For the text-containing cell, return its midpoint in (X, Y) coordinate format. 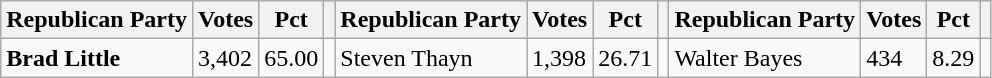
65.00 (292, 58)
434 (894, 58)
Steven Thayn (431, 58)
Walter Bayes (765, 58)
8.29 (954, 58)
Brad Little (97, 58)
3,402 (225, 58)
1,398 (560, 58)
26.71 (626, 58)
